Find where the given text appears and provide that cell's center as (x, y) coordinate. 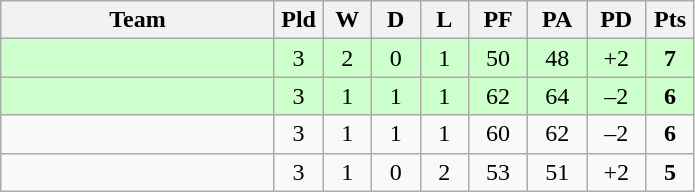
60 (498, 134)
PF (498, 20)
D (396, 20)
5 (670, 172)
51 (558, 172)
L (444, 20)
W (348, 20)
PD (616, 20)
50 (498, 58)
53 (498, 172)
48 (558, 58)
Pts (670, 20)
PA (558, 20)
7 (670, 58)
Team (138, 20)
Pld (298, 20)
64 (558, 96)
